Determine the (x, y) coordinate at the center of the cell enclosing the given text.  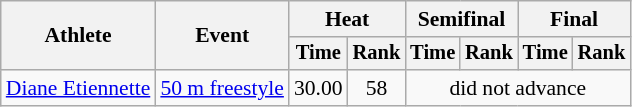
Semifinal (461, 19)
58 (377, 88)
Final (574, 19)
did not advance (518, 88)
50 m freestyle (222, 88)
Diane Etiennette (78, 88)
Event (222, 36)
Athlete (78, 36)
30.00 (318, 88)
Heat (347, 19)
